Locate the cell with the specified text and output its (X, Y) center coordinate. 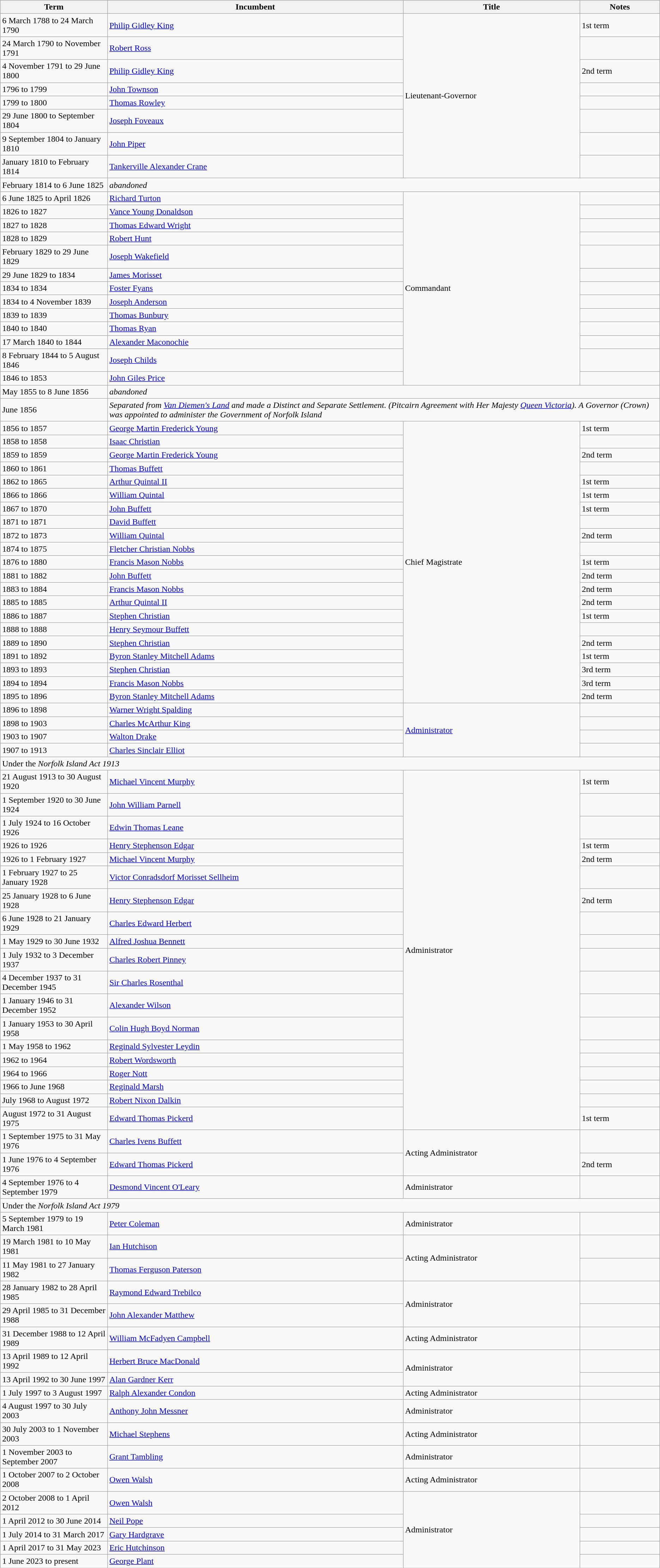
11 May 1981 to 27 January 1982 (54, 1269)
1 May 1958 to 1962 (54, 1047)
Thomas Rowley (255, 103)
Vance Young Donaldson (255, 212)
1926 to 1 February 1927 (54, 859)
February 1814 to 6 June 1825 (54, 185)
Roger Nott (255, 1073)
1826 to 1827 (54, 212)
Under the Norfolk Island Act 1979 (330, 1205)
4 December 1937 to 31 December 1945 (54, 983)
Joseph Wakefield (255, 257)
Raymond Edward Trebilco (255, 1292)
1834 to 1834 (54, 288)
Neil Pope (255, 1521)
Peter Coleman (255, 1223)
Reginald Sylvester Leydin (255, 1047)
Charles Ivens Buffett (255, 1141)
1 April 2017 to 31 May 2023 (54, 1548)
Eric Hutchinson (255, 1548)
Robert Hunt (255, 239)
1872 to 1873 (54, 535)
1867 to 1870 (54, 509)
1 May 1929 to 30 June 1932 (54, 941)
Joseph Foveaux (255, 121)
Notes (620, 7)
1859 to 1859 (54, 455)
Alan Gardner Kerr (255, 1379)
4 August 1997 to 30 July 2003 (54, 1411)
Alexander Maconochie (255, 342)
1896 to 1898 (54, 710)
Thomas Bunbury (255, 315)
1871 to 1871 (54, 522)
January 1810 to February 1814 (54, 166)
6 June 1825 to April 1826 (54, 198)
William McFadyen Campbell (255, 1338)
1883 to 1884 (54, 589)
1888 to 1888 (54, 629)
4 November 1791 to 29 June 1800 (54, 71)
Colin Hugh Boyd Norman (255, 1029)
1 June 1976 to 4 September 1976 (54, 1164)
Tankerville Alexander Crane (255, 166)
Gary Hardgrave (255, 1534)
Incumbent (255, 7)
1840 to 1840 (54, 329)
Chief Magistrate (491, 562)
1839 to 1839 (54, 315)
1895 to 1896 (54, 697)
Thomas Ryan (255, 329)
28 January 1982 to 28 April 1985 (54, 1292)
5 September 1979 to 19 March 1981 (54, 1223)
August 1972 to 31 August 1975 (54, 1118)
29 June 1800 to September 1804 (54, 121)
1862 to 1865 (54, 482)
Commandant (491, 288)
6 June 1928 to 21 January 1929 (54, 923)
Herbert Bruce MacDonald (255, 1361)
1891 to 1892 (54, 656)
June 1856 (54, 410)
Joseph Anderson (255, 302)
1 June 2023 to present (54, 1561)
John Alexander Matthew (255, 1316)
John Townson (255, 89)
1828 to 1829 (54, 239)
Ian Hutchison (255, 1247)
9 September 1804 to January 1810 (54, 144)
8 February 1844 to 5 August 1846 (54, 360)
Foster Fyans (255, 288)
Victor Conradsdorf Morisset Sellheim (255, 877)
Robert Wordsworth (255, 1060)
Charles Sinclair Elliot (255, 750)
Ralph Alexander Condon (255, 1393)
Robert Ross (255, 48)
1876 to 1880 (54, 562)
1894 to 1894 (54, 683)
July 1968 to August 1972 (54, 1100)
29 June 1829 to 1834 (54, 275)
1907 to 1913 (54, 750)
1866 to 1866 (54, 495)
Alexander Wilson (255, 1005)
1898 to 1903 (54, 723)
David Buffett (255, 522)
1 July 2014 to 31 March 2017 (54, 1534)
25 January 1928 to 6 June 1928 (54, 900)
Lieutenant-Governor (491, 96)
Thomas Buffett (255, 468)
1796 to 1799 (54, 89)
February 1829 to 29 June 1829 (54, 257)
Michael Stephens (255, 1434)
1 July 1932 to 3 December 1937 (54, 960)
4 September 1976 to 4 September 1979 (54, 1187)
Desmond Vincent O'Leary (255, 1187)
1 January 1953 to 30 April 1958 (54, 1029)
John Giles Price (255, 378)
19 March 1981 to 10 May 1981 (54, 1247)
Title (491, 7)
1 November 2003 to September 2007 (54, 1457)
Warner Wright Spalding (255, 710)
1964 to 1966 (54, 1073)
1893 to 1893 (54, 669)
Under the Norfolk Island Act 1913 (330, 764)
1 September 1975 to 31 May 1976 (54, 1141)
1858 to 1858 (54, 441)
Anthony John Messner (255, 1411)
Term (54, 7)
29 April 1985 to 31 December 1988 (54, 1316)
1889 to 1890 (54, 643)
1881 to 1882 (54, 576)
1 July 1997 to 3 August 1997 (54, 1393)
Walton Drake (255, 737)
Charles Robert Pinney (255, 960)
6 March 1788 to 24 March 1790 (54, 25)
Henry Seymour Buffett (255, 629)
Grant Tambling (255, 1457)
May 1855 to 8 June 1856 (54, 392)
17 March 1840 to 1844 (54, 342)
1885 to 1885 (54, 602)
2 October 2008 to 1 April 2012 (54, 1502)
30 July 2003 to 1 November 2003 (54, 1434)
Richard Turton (255, 198)
1799 to 1800 (54, 103)
Thomas Edward Wright (255, 225)
Reginald Marsh (255, 1087)
31 December 1988 to 12 April 1989 (54, 1338)
1860 to 1861 (54, 468)
John William Parnell (255, 804)
21 August 1913 to 30 August 1920 (54, 782)
1 July 1924 to 16 October 1926 (54, 828)
1 April 2012 to 30 June 2014 (54, 1521)
1 October 2007 to 2 October 2008 (54, 1480)
Robert Nixon Dalkin (255, 1100)
1 September 1920 to 30 June 1924 (54, 804)
James Morisset (255, 275)
1827 to 1828 (54, 225)
1903 to 1907 (54, 737)
1856 to 1857 (54, 428)
Sir Charles Rosenthal (255, 983)
Edwin Thomas Leane (255, 828)
1 January 1946 to 31 December 1952 (54, 1005)
1846 to 1853 (54, 378)
Thomas Ferguson Paterson (255, 1269)
1874 to 1875 (54, 549)
13 April 1992 to 30 June 1997 (54, 1379)
Isaac Christian (255, 441)
1886 to 1887 (54, 616)
1926 to 1926 (54, 846)
John Piper (255, 144)
1966 to June 1968 (54, 1087)
Joseph Childs (255, 360)
Charles Edward Herbert (255, 923)
Fletcher Christian Nobbs (255, 549)
1 February 1927 to 25 January 1928 (54, 877)
George Plant (255, 1561)
Charles McArthur King (255, 723)
24 March 1790 to November 1791 (54, 48)
13 April 1989 to 12 April 1992 (54, 1361)
1834 to 4 November 1839 (54, 302)
Alfred Joshua Bennett (255, 941)
1962 to 1964 (54, 1060)
